Output the [X, Y] coordinate of the center of the cell containing the given text.  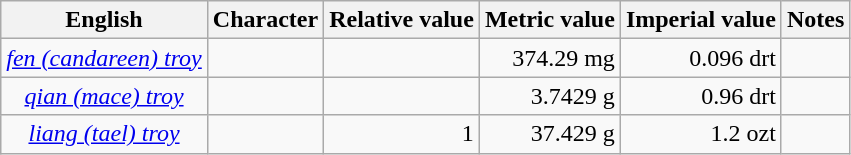
374.29 mg [550, 58]
1.2 ozt [700, 134]
Character [265, 20]
Imperial value [700, 20]
English [104, 20]
Relative value [402, 20]
fen (candareen) troy [104, 58]
37.429 g [550, 134]
1 [402, 134]
3.7429 g [550, 96]
qian (mace) troy [104, 96]
0.096 drt [700, 58]
0.96 drt [700, 96]
liang (tael) troy [104, 134]
Notes [815, 20]
Metric value [550, 20]
